Extract the [x, y] coordinate from the center of the cell holding the provided text.  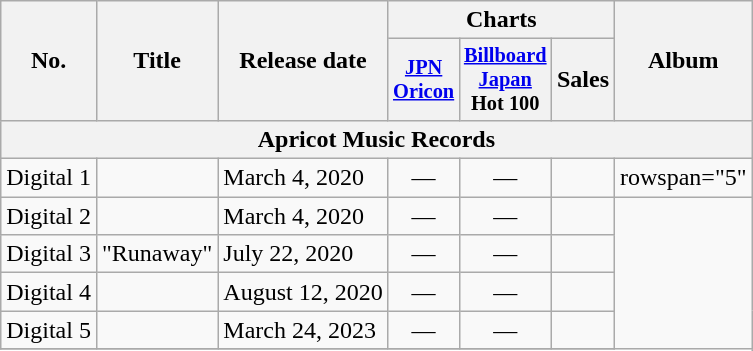
Digital 2 [49, 216]
Album [684, 61]
rowspan="5" [684, 178]
Apricot Music Records [376, 139]
Sales [582, 80]
March 24, 2023 [303, 330]
JPNOricon [424, 80]
Title [156, 61]
August 12, 2020 [303, 292]
Charts [501, 20]
Digital 4 [49, 292]
"Runaway" [156, 254]
Digital 1 [49, 178]
July 22, 2020 [303, 254]
BillboardJapanHot 100 [505, 80]
Digital 3 [49, 254]
Digital 5 [49, 330]
Release date [303, 61]
No. [49, 61]
